Return the [x, y] coordinate for the center point of the cell that contains the specified text.  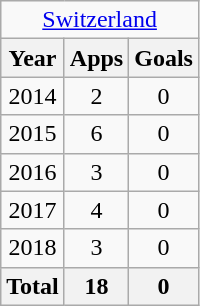
2 [96, 96]
Apps [96, 58]
18 [96, 286]
Year [33, 58]
Goals [164, 58]
2018 [33, 248]
4 [96, 210]
2016 [33, 172]
Total [33, 286]
Switzerland [100, 20]
2015 [33, 134]
6 [96, 134]
2017 [33, 210]
2014 [33, 96]
